Return the (x, y) coordinate for the center point of the cell that contains the specified text.  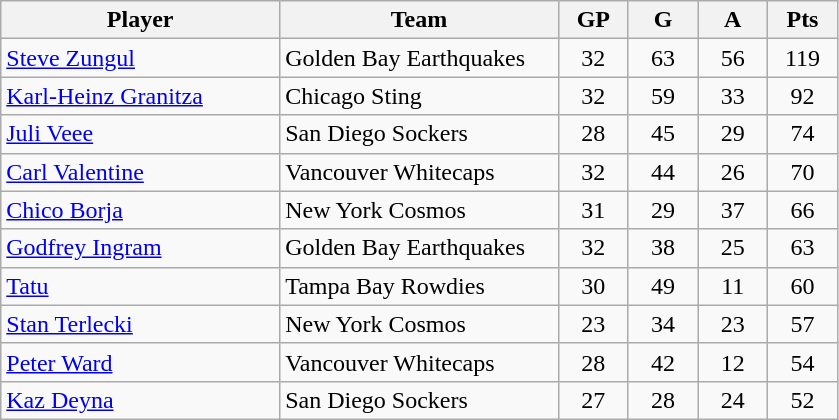
Player (140, 20)
31 (593, 210)
59 (663, 96)
30 (593, 286)
60 (803, 286)
11 (733, 286)
Godfrey Ingram (140, 248)
24 (733, 400)
Carl Valentine (140, 172)
G (663, 20)
Peter Ward (140, 362)
Karl-Heinz Granitza (140, 96)
42 (663, 362)
37 (733, 210)
57 (803, 324)
Tatu (140, 286)
Juli Veee (140, 134)
Tampa Bay Rowdies (420, 286)
12 (733, 362)
56 (733, 58)
66 (803, 210)
33 (733, 96)
92 (803, 96)
Stan Terlecki (140, 324)
38 (663, 248)
25 (733, 248)
34 (663, 324)
Chicago Sting (420, 96)
54 (803, 362)
70 (803, 172)
119 (803, 58)
26 (733, 172)
Pts (803, 20)
52 (803, 400)
GP (593, 20)
Kaz Deyna (140, 400)
Steve Zungul (140, 58)
74 (803, 134)
44 (663, 172)
45 (663, 134)
A (733, 20)
27 (593, 400)
Team (420, 20)
49 (663, 286)
Chico Borja (140, 210)
